Find where the given text appears and provide that cell's center as (X, Y) coordinate. 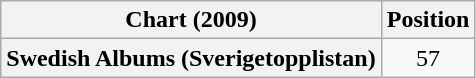
Position (428, 20)
Swedish Albums (Sverigetopplistan) (191, 58)
57 (428, 58)
Chart (2009) (191, 20)
